From the cell containing the given text, extract its center point as [X, Y] coordinate. 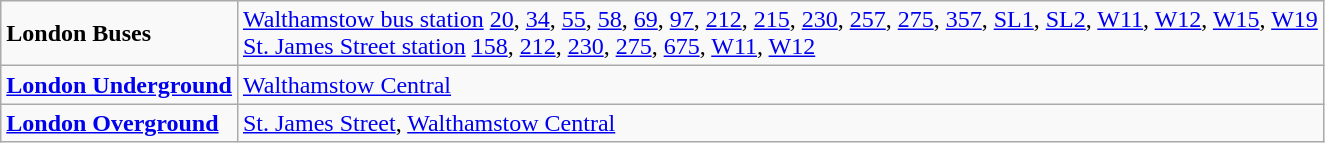
London Buses [120, 34]
Walthamstow Central [780, 85]
St. James Street, Walthamstow Central [780, 123]
London Underground [120, 85]
London Overground [120, 123]
